Return [x, y] of the center of cell containing provided text 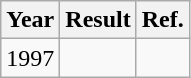
1997 [30, 58]
Year [30, 20]
Result [98, 20]
Ref. [162, 20]
